Extract the [X, Y] coordinate from the center of the cell holding the provided text.  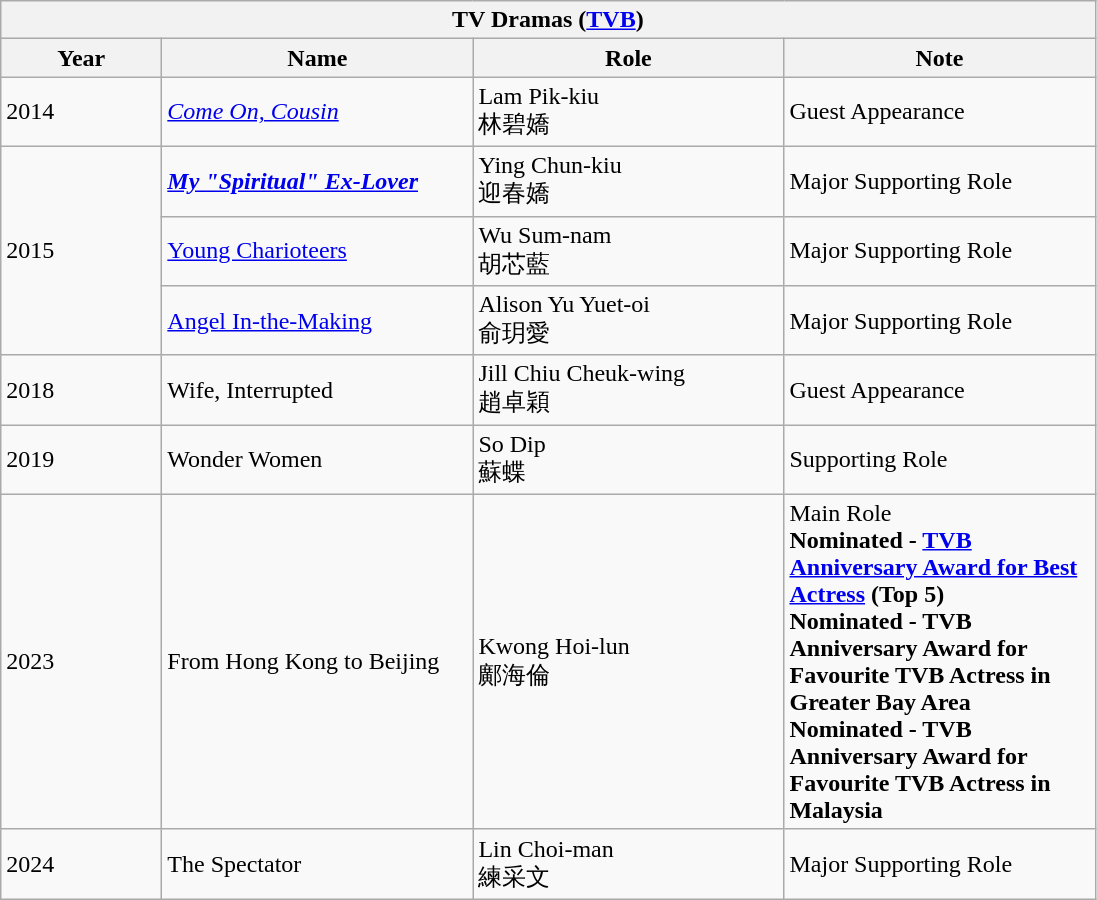
2015 [82, 250]
TV Dramas (TVB) [548, 20]
2014 [82, 112]
Jill Chiu Cheuk-wing 趙卓穎 [628, 390]
Role [628, 58]
Alison Yu Yuet-oi 俞玥愛 [628, 321]
2023 [82, 662]
Wonder Women [318, 460]
Name [318, 58]
So Dip 蘇蝶 [628, 460]
2019 [82, 460]
The Spectator [318, 864]
2024 [82, 864]
Ying Chun-kiu 迎春嬌 [628, 181]
Come On, Cousin [318, 112]
Lin Choi-man 練采文 [628, 864]
2018 [82, 390]
Lam Pik-kiu 林碧嬌 [628, 112]
Supporting Role [940, 460]
Young Charioteers [318, 251]
Kwong Hoi-lun 鄺海倫 [628, 662]
Note [940, 58]
From Hong Kong to Beijing [318, 662]
My "Spiritual" Ex-Lover [318, 181]
Wu Sum-nam 胡芯藍 [628, 251]
Year [82, 58]
Wife, Interrupted [318, 390]
Angel In-the-Making [318, 321]
